Pinpoint the cell where the given text exists, returning its (X, Y) midpoint coordinate. 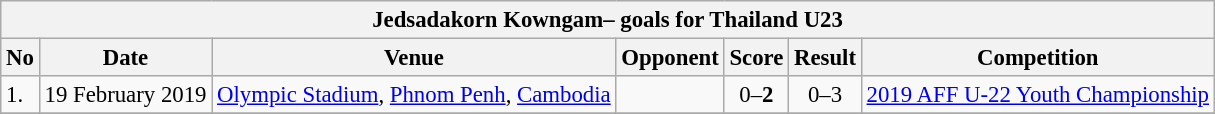
0–2 (756, 95)
Venue (414, 58)
1. (20, 95)
Opponent (670, 58)
Olympic Stadium, Phnom Penh, Cambodia (414, 95)
2019 AFF U-22 Youth Championship (1038, 95)
19 February 2019 (126, 95)
Date (126, 58)
Competition (1038, 58)
Score (756, 58)
Jedsadakorn Kowngam– goals for Thailand U23 (608, 20)
No (20, 58)
0–3 (826, 95)
Result (826, 58)
